Output the (X, Y) coordinate of the center of the cell containing the given text.  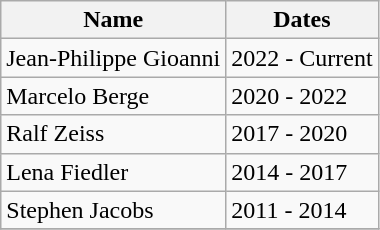
2020 - 2022 (302, 96)
2022 - Current (302, 58)
Ralf Zeiss (114, 134)
Stephen Jacobs (114, 210)
2014 - 2017 (302, 172)
Marcelo Berge (114, 96)
2017 - 2020 (302, 134)
Jean-Philippe Gioanni (114, 58)
Name (114, 20)
Lena Fiedler (114, 172)
Dates (302, 20)
2011 - 2014 (302, 210)
